Search for the cell housing the specified text and yield its (x, y) center coordinate. 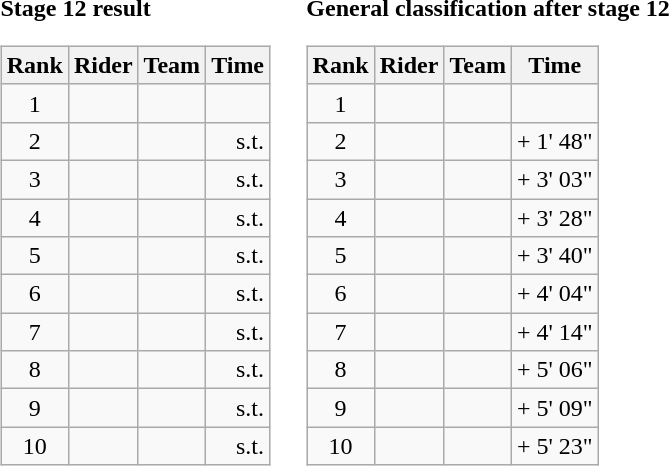
+ 5' 09" (554, 408)
+ 3' 03" (554, 179)
+ 5' 23" (554, 446)
+ 4' 04" (554, 294)
+ 5' 06" (554, 370)
+ 3' 28" (554, 217)
+ 1' 48" (554, 141)
+ 3' 40" (554, 256)
+ 4' 14" (554, 332)
